Extract the [x, y] coordinate from the center of the cell holding the provided text.  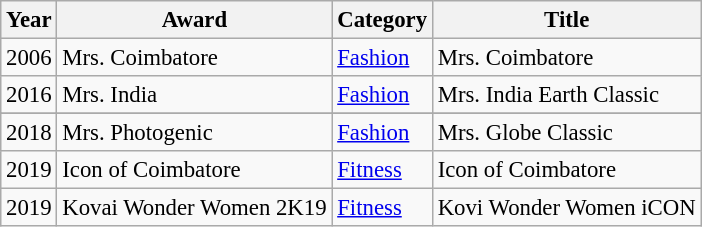
2018 [29, 133]
Kovi Wonder Women iCON [566, 208]
Kovai Wonder Women 2K19 [194, 208]
Year [29, 20]
Title [566, 20]
Award [194, 20]
2006 [29, 58]
2016 [29, 95]
Mrs. Photogenic [194, 133]
Category [382, 20]
Mrs. India [194, 95]
Mrs. India Earth Classic [566, 95]
Mrs. Globe Classic [566, 133]
